Detect which cell encompasses the target text, then output its (X, Y) center coordinate. 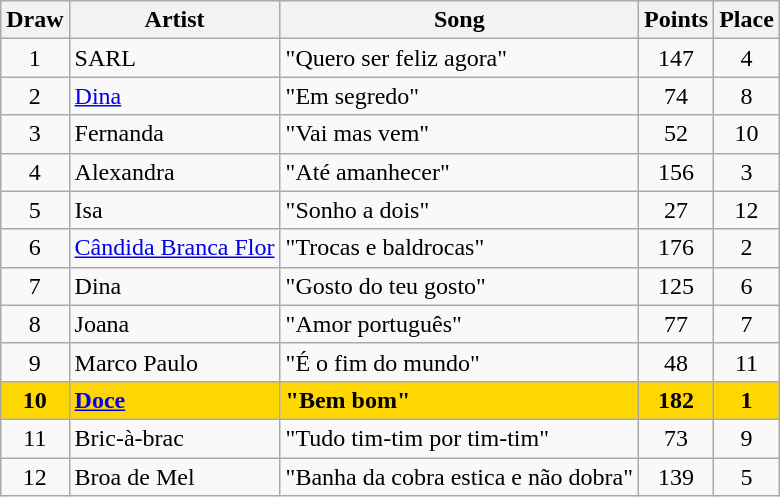
"Gosto do teu gosto" (459, 286)
176 (676, 248)
48 (676, 362)
73 (676, 438)
Song (459, 20)
182 (676, 400)
147 (676, 58)
"Em segredo" (459, 96)
SARL (174, 58)
Points (676, 20)
52 (676, 134)
"Vai mas vem" (459, 134)
Bric-à-brac (174, 438)
Alexandra (174, 172)
156 (676, 172)
Doce (174, 400)
Place (747, 20)
"É o fim do mundo" (459, 362)
27 (676, 210)
"Bem bom" (459, 400)
Broa de Mel (174, 477)
"Banha da cobra estica e não dobra" (459, 477)
Isa (174, 210)
Draw (35, 20)
74 (676, 96)
125 (676, 286)
"Até amanhecer" (459, 172)
Cândida Branca Flor (174, 248)
Marco Paulo (174, 362)
"Trocas e baldrocas" (459, 248)
"Amor português" (459, 324)
Fernanda (174, 134)
Artist (174, 20)
Joana (174, 324)
139 (676, 477)
"Tudo tim-tim por tim-tim" (459, 438)
"Sonho a dois" (459, 210)
77 (676, 324)
"Quero ser feliz agora" (459, 58)
